Extract the [X, Y] coordinate from the center of the cell holding the provided text.  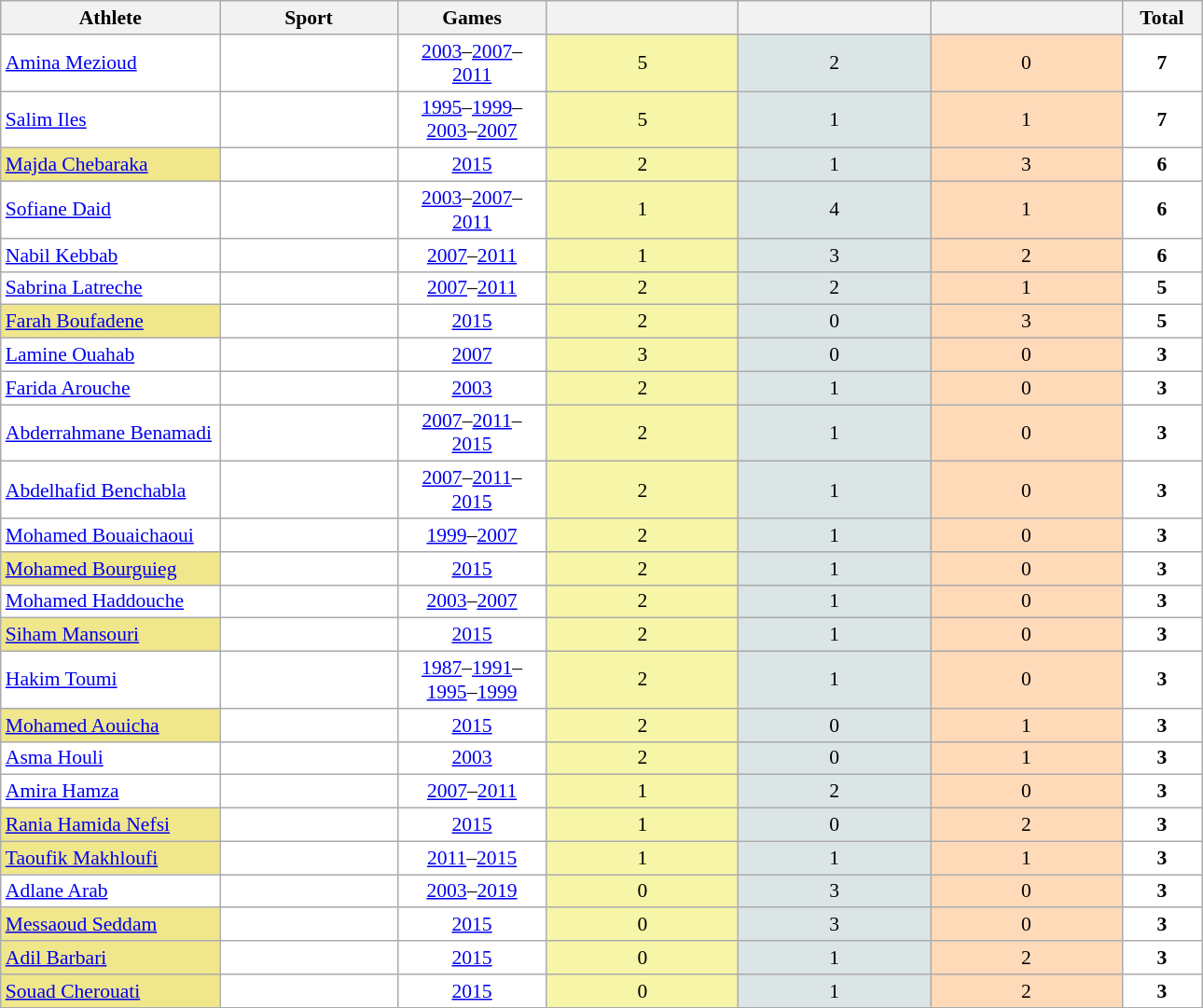
Rania Hamida Nefsi [110, 825]
Taoufik Makhloufi [110, 858]
2007 [472, 355]
1987–1991–1995–1999 [472, 681]
Abdelhafid Benchabla [110, 490]
Souad Cherouati [110, 991]
Amina Mezioud [110, 63]
Mohamed Bouaichaoui [110, 535]
Total [1162, 18]
4 [835, 211]
Sabrina Latreche [110, 288]
Hakim Toumi [110, 681]
Adil Barbari [110, 958]
Games [472, 18]
Sofiane Daid [110, 211]
Mohamed Haddouche [110, 601]
Farah Boufadene [110, 322]
Abderrahmane Benamadi [110, 433]
2003–2019 [472, 891]
Mohamed Aouicha [110, 725]
Messaoud Seddam [110, 925]
1995–1999–2003–2007 [472, 119]
Athlete [110, 18]
2011–2015 [472, 858]
Adlane Arab [110, 891]
Siham Mansouri [110, 635]
Salim Iles [110, 119]
Lamine Ouahab [110, 355]
2003–2007 [472, 601]
Asma Houli [110, 758]
Farida Arouche [110, 388]
Nabil Kebbab [110, 255]
Sport [309, 18]
Mohamed Bourguieg [110, 569]
Amira Hamza [110, 792]
Majda Chebaraka [110, 165]
1999–2007 [472, 535]
